Capture the cell that displays the provided text and extract its [X, Y] central coordinate. 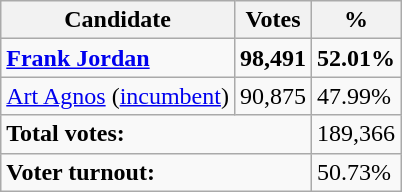
189,366 [356, 134]
Voter turnout: [156, 172]
52.01% [356, 58]
% [356, 20]
47.99% [356, 96]
Votes [272, 20]
90,875 [272, 96]
98,491 [272, 58]
Candidate [118, 20]
50.73% [356, 172]
Art Agnos (incumbent) [118, 96]
Frank Jordan [118, 58]
Total votes: [156, 134]
